Output the (x, y) coordinate of the center of the cell containing the given text.  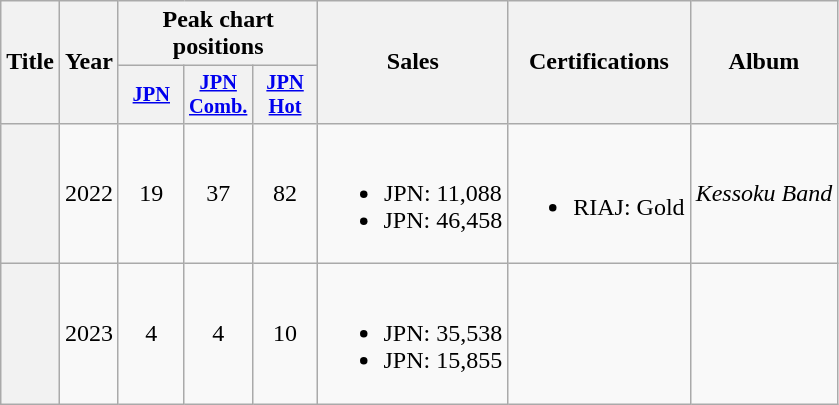
19 (151, 193)
Title (30, 62)
JPN (151, 95)
Peak chart positions (218, 34)
Year (88, 62)
37 (218, 193)
2023 (88, 334)
RIAJ: Gold (599, 193)
2022 (88, 193)
82 (285, 193)
JPN: 35,538 JPN: 15,855 (413, 334)
Album (764, 62)
JPN: 11,088 JPN: 46,458 (413, 193)
JPNComb. (218, 95)
Certifications (599, 62)
Sales (413, 62)
10 (285, 334)
Kessoku Band (764, 193)
JPNHot (285, 95)
